Capture the cell that displays the provided text and extract its (X, Y) central coordinate. 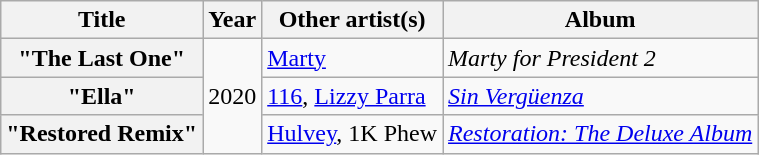
Other artist(s) (352, 20)
Title (102, 20)
Year (232, 20)
116, Lizzy Parra (352, 96)
Restoration: The Deluxe Album (600, 134)
Marty (352, 58)
Hulvey, 1K Phew (352, 134)
"Ella" (102, 96)
Sin Vergüenza (600, 96)
"Restored Remix" (102, 134)
Album (600, 20)
2020 (232, 96)
Marty for President 2 (600, 58)
"The Last One" (102, 58)
